Search for the cell housing the specified text and yield its [X, Y] center coordinate. 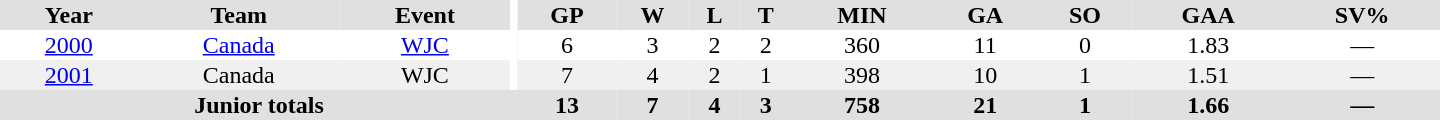
2001 [69, 75]
21 [986, 105]
GP [567, 15]
11 [986, 45]
13 [567, 105]
L [714, 15]
Year [69, 15]
10 [986, 75]
1.66 [1208, 105]
Junior totals [259, 105]
Event [425, 15]
MIN [862, 15]
SO [1085, 15]
SV% [1362, 15]
2000 [69, 45]
T [766, 15]
W [652, 15]
6 [567, 45]
Team [239, 15]
758 [862, 105]
360 [862, 45]
398 [862, 75]
0 [1085, 45]
GA [986, 15]
1.51 [1208, 75]
GAA [1208, 15]
1.83 [1208, 45]
